Locate the cell with the specified text and output its [x, y] center coordinate. 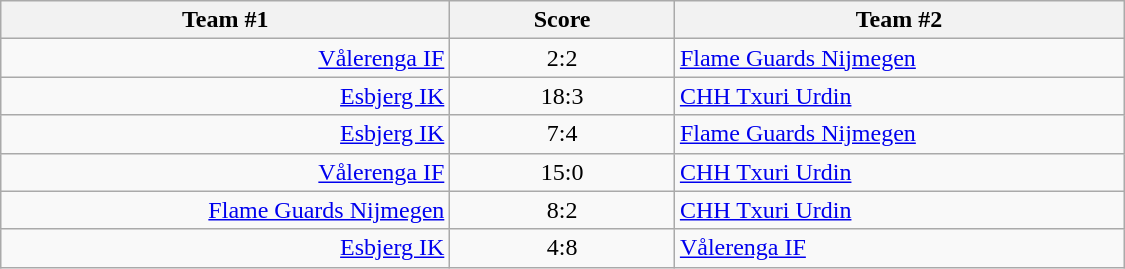
4:8 [562, 248]
8:2 [562, 210]
7:4 [562, 134]
18:3 [562, 96]
15:0 [562, 172]
Score [562, 20]
2:2 [562, 58]
Team #2 [898, 20]
Team #1 [226, 20]
